Provide the (x, y) coordinate of the cell's center where the given text is located.  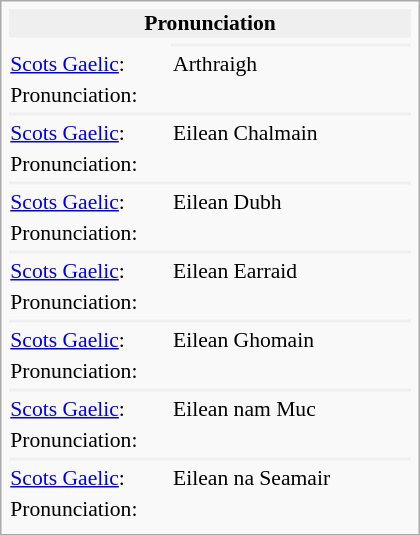
Eilean na Seamair (292, 477)
Eilean nam Muc (292, 408)
Eilean Chalmain (292, 132)
Eilean Ghomain (292, 339)
Pronunciation (210, 23)
Eilean Dubh (292, 201)
Arthraigh (292, 63)
Eilean Earraid (292, 270)
